Return the [X, Y] coordinate for the center point of the cell that contains the specified text.  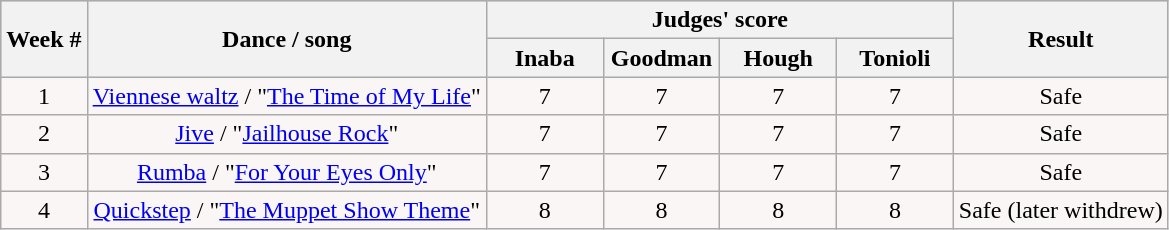
Goodman [662, 58]
Inaba [544, 58]
3 [44, 172]
Viennese waltz / "The Time of My Life" [286, 96]
Quickstep / "The Muppet Show Theme" [286, 210]
2 [44, 134]
Judges' score [720, 20]
Hough [778, 58]
Result [1060, 39]
Week # [44, 39]
1 [44, 96]
Tonioli [896, 58]
Rumba / "For Your Eyes Only" [286, 172]
Safe (later withdrew) [1060, 210]
4 [44, 210]
Dance / song [286, 39]
Jive / "Jailhouse Rock" [286, 134]
